For the text-containing cell, return its midpoint in [x, y] coordinate format. 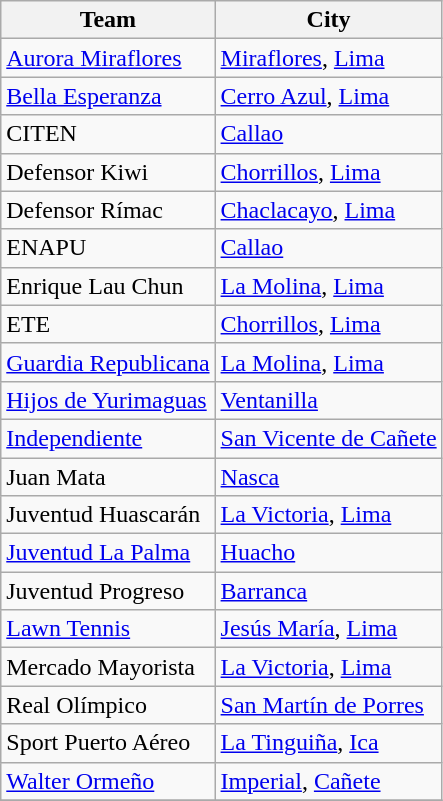
Sport Puerto Aéreo [108, 743]
La Tinguiña, Ica [328, 743]
Real Olímpico [108, 705]
Aurora Miraflores [108, 58]
ENAPU [108, 248]
Huacho [328, 553]
Miraflores, Lima [328, 58]
Barranca [328, 591]
City [328, 20]
Ventanilla [328, 400]
Hijos de Yurimaguas [108, 400]
San Martín de Porres [328, 705]
Juventud Progreso [108, 591]
Juan Mata [108, 477]
Juventud Huascarán [108, 515]
Nasca [328, 477]
Walter Ormeño [108, 781]
Cerro Azul, Lima [328, 96]
Juventud La Palma [108, 553]
Jesús María, Lima [328, 629]
Imperial, Cañete [328, 781]
Team [108, 20]
Defensor Rímac [108, 210]
Chaclacayo, Lima [328, 210]
ETE [108, 324]
Defensor Kiwi [108, 172]
Lawn Tennis [108, 629]
Independiente [108, 438]
Mercado Mayorista [108, 667]
Guardia Republicana [108, 362]
San Vicente de Cañete [328, 438]
Bella Esperanza [108, 96]
CITEN [108, 134]
Enrique Lau Chun [108, 286]
